Locate the cell with the specified text and output its (x, y) center coordinate. 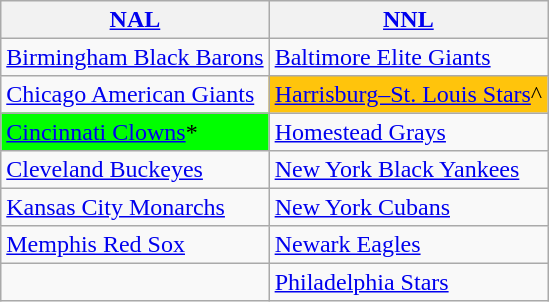
Harrisburg–St. Louis Stars^ (408, 94)
Cleveland Buckeyes (135, 170)
Homestead Grays (408, 132)
NNL (408, 20)
Cincinnati Clowns* (135, 132)
Memphis Red Sox (135, 244)
Kansas City Monarchs (135, 206)
NAL (135, 20)
Birmingham Black Barons (135, 56)
Philadelphia Stars (408, 282)
New York Cubans (408, 206)
Chicago American Giants (135, 94)
New York Black Yankees (408, 170)
Newark Eagles (408, 244)
Baltimore Elite Giants (408, 56)
